Scan for the cell matching the given text and deliver its (x, y) coordinate at center. 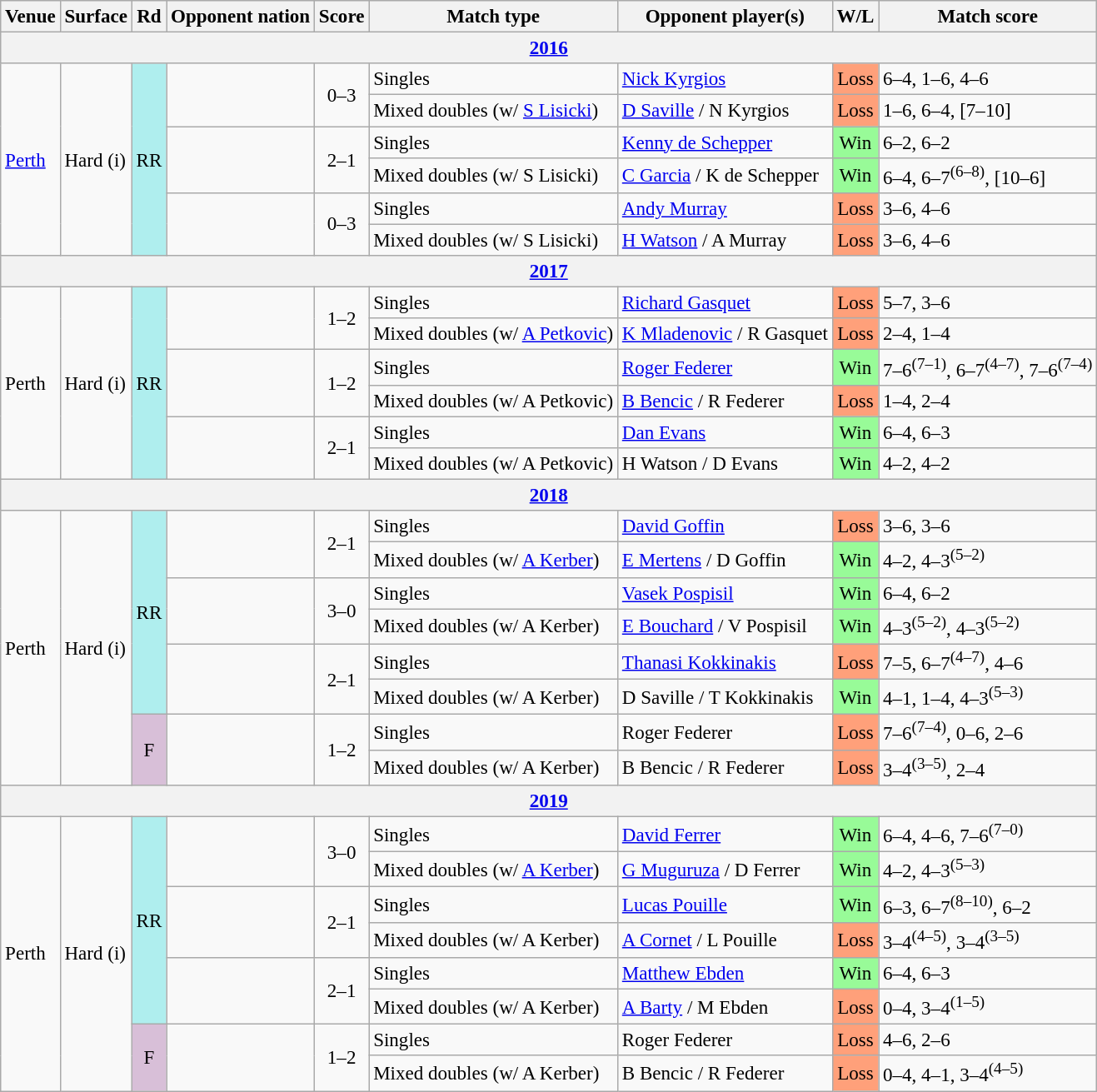
Lucas Pouille (725, 905)
Opponent player(s) (725, 17)
C Garcia / K de Schepper (725, 176)
2016 (549, 48)
3–4(3–5), 2–4 (988, 768)
Kenny de Schepper (725, 142)
5–7, 3–6 (988, 303)
4–2, 4–3(5–3) (988, 870)
Score (342, 17)
Venue (30, 17)
A Cornet / L Pouille (725, 940)
Matthew Ebden (725, 974)
4–2, 4–2 (988, 464)
Opponent nation (241, 17)
7–6(7–4), 0–6, 2–6 (988, 732)
2017 (549, 272)
3–6, 3–6 (988, 526)
7–5, 6–7(4–7), 4–6 (988, 662)
H Watson / D Evans (725, 464)
2019 (549, 801)
6–3, 6–7(8–10), 6–2 (988, 905)
6–4, 6–2 (988, 593)
6–4, 1–6, 4–6 (988, 79)
1–4, 2–4 (988, 401)
Andy Murray (725, 209)
E Bouchard / V Pospisil (725, 626)
W/L (855, 17)
Dan Evans (725, 432)
Match score (988, 17)
Richard Gasquet (725, 303)
0–4, 4–1, 3–4(4–5) (988, 1074)
7–6(7–1), 6–7(4–7), 7–6(7–4) (988, 367)
David Goffin (725, 526)
2–4, 1–4 (988, 335)
Surface (96, 17)
6–2, 6–2 (988, 142)
D Saville / T Kokkinakis (725, 697)
K Mladenovic / R Gasquet (725, 335)
4–3(5–2), 4–3(5–2) (988, 626)
1–6, 6–4, [7–10] (988, 111)
4–1, 1–4, 4–3(5–3) (988, 697)
D Saville / N Kyrgios (725, 111)
G Muguruza / D Ferrer (725, 870)
Nick Kyrgios (725, 79)
David Ferrer (725, 835)
3–4(4–5), 3–4(3–5) (988, 940)
4–2, 4–3(5–2) (988, 560)
Vasek Pospisil (725, 593)
A Barty / M Ebden (725, 1007)
Rd (148, 17)
4–6, 2–6 (988, 1040)
6–4, 6–7(6–8), [10–6] (988, 176)
H Watson / A Murray (725, 241)
Match type (493, 17)
E Mertens / D Goffin (725, 560)
Thanasi Kokkinakis (725, 662)
2018 (549, 496)
6–4, 4–6, 7–6(7–0) (988, 835)
0–4, 3–4(1–5) (988, 1007)
